Pinpoint the cell where the given text exists, returning its (X, Y) midpoint coordinate. 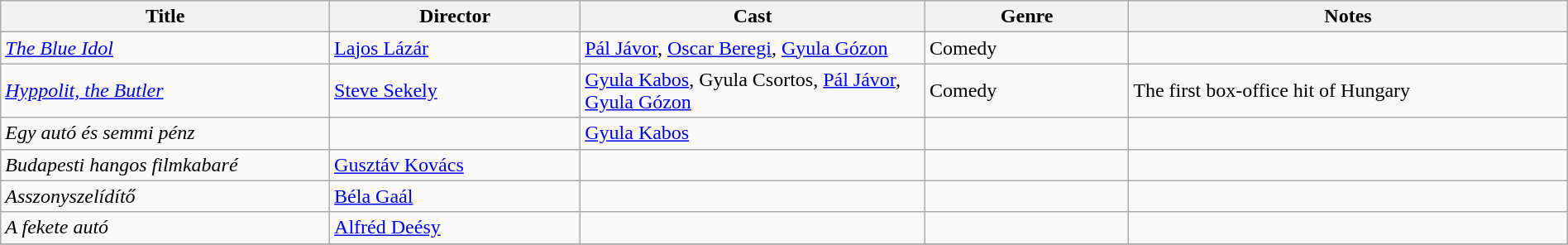
Notes (1348, 17)
Gyula Kabos, Gyula Csortos, Pál Jávor, Gyula Gózon (753, 91)
Asszonyszelídítő (165, 196)
Genre (1026, 17)
Director (455, 17)
Lajos Lázár (455, 48)
Pál Jávor, Oscar Beregi, Gyula Gózon (753, 48)
Egy autó és semmi pénz (165, 133)
Gyula Kabos (753, 133)
Budapesti hangos filmkabaré (165, 165)
Gusztáv Kovács (455, 165)
Title (165, 17)
The first box-office hit of Hungary (1348, 91)
Béla Gaál (455, 196)
Cast (753, 17)
A fekete autó (165, 228)
Alfréd Deésy (455, 228)
The Blue Idol (165, 48)
Steve Sekely (455, 91)
Hyppolit, the Butler (165, 91)
